Extract the (X, Y) coordinate from the center of the cell holding the provided text.  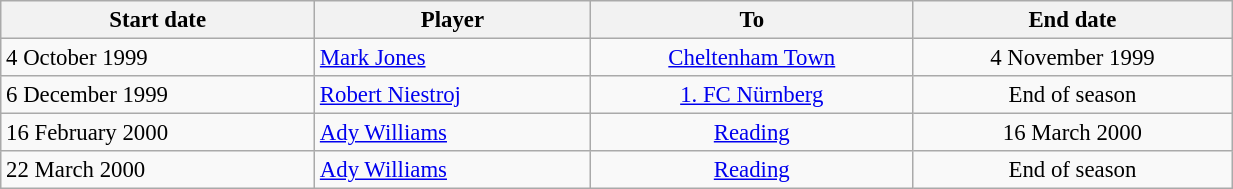
To (752, 20)
End date (1072, 20)
Robert Niestroj (453, 95)
Cheltenham Town (752, 58)
Player (453, 20)
Mark Jones (453, 58)
4 November 1999 (1072, 58)
16 February 2000 (158, 133)
22 March 2000 (158, 170)
Start date (158, 20)
6 December 1999 (158, 95)
16 March 2000 (1072, 133)
1. FC Nürnberg (752, 95)
4 October 1999 (158, 58)
